Determine the (x, y) coordinate at the center of the cell enclosing the given text.  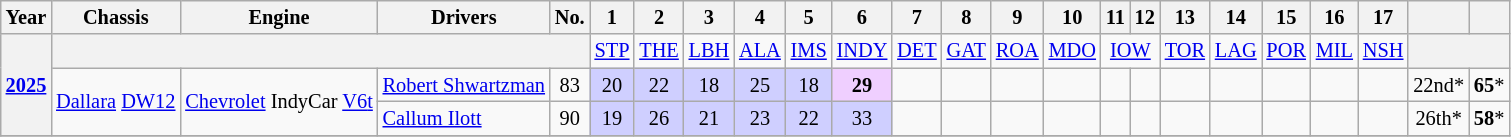
DET (916, 51)
11 (1116, 17)
65* (1489, 85)
15 (1286, 17)
MIL (1334, 51)
20 (612, 85)
Engine (278, 17)
Callum Ilott (464, 118)
1 (612, 17)
No. (570, 17)
2 (658, 17)
IOW (1130, 51)
ROA (1018, 51)
25 (760, 85)
6 (862, 17)
NSH (1383, 51)
Year (26, 17)
Chassis (116, 17)
14 (1236, 17)
33 (862, 118)
POR (1286, 51)
16 (1334, 17)
19 (612, 118)
Chevrolet IndyCar V6t (278, 102)
LBH (709, 51)
22nd* (1438, 85)
29 (862, 85)
23 (760, 118)
2025 (26, 84)
GAT (966, 51)
26th* (1438, 118)
13 (1185, 17)
STP (612, 51)
Dallara DW12 (116, 102)
58* (1489, 118)
10 (1072, 17)
12 (1145, 17)
Drivers (464, 17)
LAG (1236, 51)
THE (658, 51)
IMS (809, 51)
ALA (760, 51)
21 (709, 118)
4 (760, 17)
90 (570, 118)
TOR (1185, 51)
Robert Shwartzman (464, 85)
8 (966, 17)
9 (1018, 17)
83 (570, 85)
MDO (1072, 51)
INDY (862, 51)
26 (658, 118)
7 (916, 17)
5 (809, 17)
17 (1383, 17)
3 (709, 17)
